Pinpoint the cell where the given text exists, returning its (x, y) midpoint coordinate. 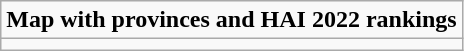
Map with provinces and HAI 2022 rankings (232, 20)
